Capture the cell that displays the provided text and extract its [X, Y] central coordinate. 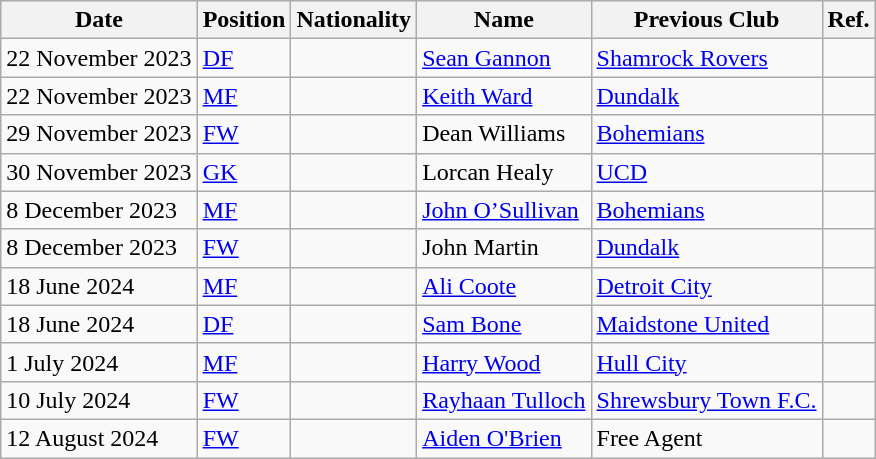
John O’Sullivan [504, 210]
29 November 2023 [99, 134]
Maidstone United [706, 324]
Ali Coote [504, 286]
GK [244, 172]
Name [504, 20]
Sean Gannon [504, 58]
Harry Wood [504, 362]
Hull City [706, 362]
Date [99, 20]
Rayhaan Tulloch [504, 400]
Keith Ward [504, 96]
Shamrock Rovers [706, 58]
30 November 2023 [99, 172]
Nationality [354, 20]
Shrewsbury Town F.C. [706, 400]
Detroit City [706, 286]
Lorcan Healy [504, 172]
Sam Bone [504, 324]
Aiden O'Brien [504, 438]
Free Agent [706, 438]
Ref. [848, 20]
Dean Williams [504, 134]
UCD [706, 172]
1 July 2024 [99, 362]
John Martin [504, 248]
10 July 2024 [99, 400]
Previous Club [706, 20]
Position [244, 20]
12 August 2024 [99, 438]
